Return the [x, y] coordinate for the center point of the cell that contains the specified text.  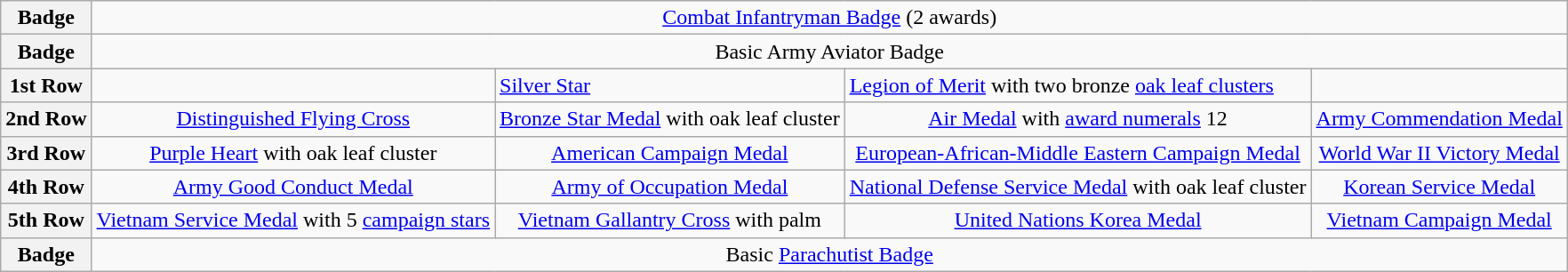
Vietnam Campaign Medal [1439, 220]
1st Row [46, 85]
Legion of Merit with two bronze oak leaf clusters [1077, 85]
Army Commendation Medal [1439, 119]
European-African-Middle Eastern Campaign Medal [1077, 153]
Distinguished Flying Cross [293, 119]
American Campaign Medal [670, 153]
World War II Victory Medal [1439, 153]
Air Medal with award numerals 12 [1077, 119]
Army of Occupation Medal [670, 187]
Purple Heart with oak leaf cluster [293, 153]
Silver Star [670, 85]
Korean Service Medal [1439, 187]
Combat Infantryman Badge (2 awards) [829, 18]
Vietnam Gallantry Cross with palm [670, 220]
Basic Parachutist Badge [829, 254]
2nd Row [46, 119]
5th Row [46, 220]
Basic Army Aviator Badge [829, 52]
United Nations Korea Medal [1077, 220]
Army Good Conduct Medal [293, 187]
4th Row [46, 187]
National Defense Service Medal with oak leaf cluster [1077, 187]
3rd Row [46, 153]
Vietnam Service Medal with 5 campaign stars [293, 220]
Bronze Star Medal with oak leaf cluster [670, 119]
